Locate the cell with the specified text and output its [x, y] center coordinate. 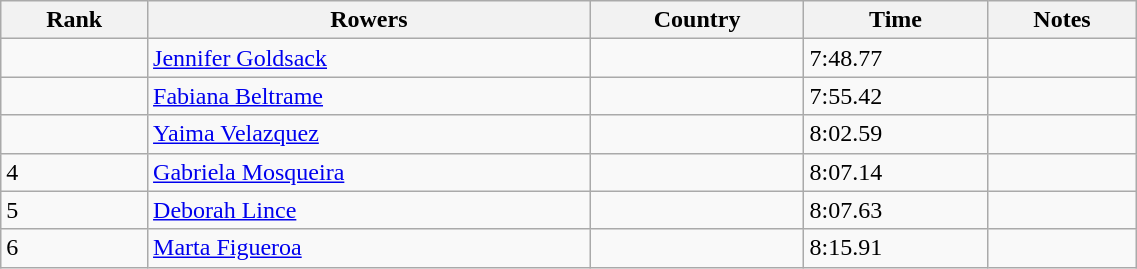
Marta Figueroa [370, 248]
Gabriela Mosqueira [370, 172]
Time [896, 20]
7:48.77 [896, 58]
Yaima Velazquez [370, 134]
Rowers [370, 20]
7:55.42 [896, 96]
4 [74, 172]
5 [74, 210]
Deborah Lince [370, 210]
Country [697, 20]
Fabiana Beltrame [370, 96]
Jennifer Goldsack [370, 58]
Rank [74, 20]
8:15.91 [896, 248]
8:07.14 [896, 172]
Notes [1062, 20]
8:07.63 [896, 210]
6 [74, 248]
8:02.59 [896, 134]
